Return the [x, y] coordinate for the center point of the cell that contains the specified text.  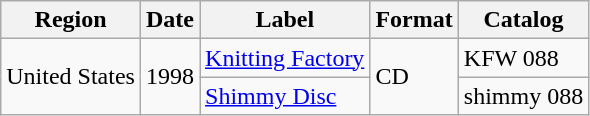
CD [414, 77]
KFW 088 [523, 58]
Knitting Factory [285, 58]
Date [170, 20]
Region [71, 20]
Catalog [523, 20]
shimmy 088 [523, 96]
Label [285, 20]
United States [71, 77]
Format [414, 20]
1998 [170, 77]
Shimmy Disc [285, 96]
